Output the [X, Y] coordinate of the center of the cell containing the given text.  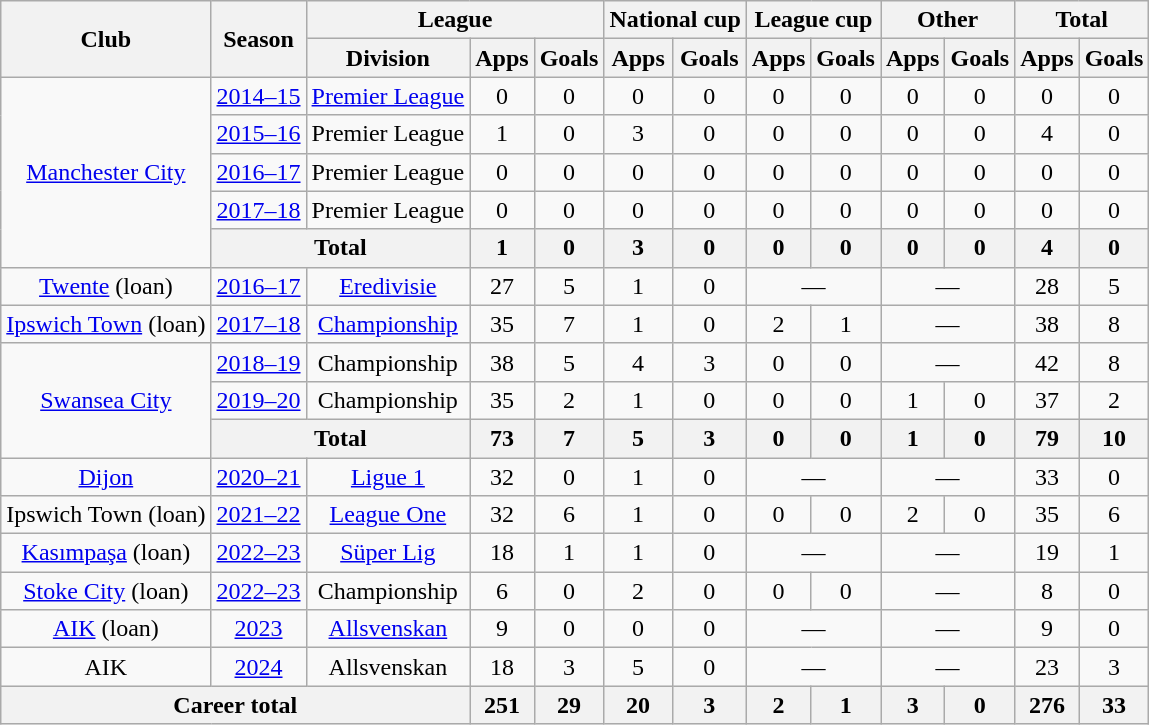
37 [1047, 400]
AIK [106, 667]
2015–16 [258, 134]
Kasımpaşa (loan) [106, 553]
2021–22 [258, 515]
10 [1114, 438]
Dijon [106, 477]
Season [258, 39]
Division [388, 58]
League One [388, 515]
Twente (loan) [106, 286]
Stoke City (loan) [106, 591]
2024 [258, 667]
276 [1047, 705]
42 [1047, 362]
28 [1047, 286]
AIK (loan) [106, 629]
2018–19 [258, 362]
20 [638, 705]
Eredivisie [388, 286]
Süper Lig [388, 553]
Career total [236, 705]
27 [502, 286]
23 [1047, 667]
251 [502, 705]
Swansea City [106, 400]
Other [947, 20]
League [455, 20]
2019–20 [258, 400]
Ligue 1 [388, 477]
19 [1047, 553]
2020–21 [258, 477]
79 [1047, 438]
2014–15 [258, 96]
Manchester City [106, 172]
2023 [258, 629]
League cup [813, 20]
National cup [675, 20]
Club [106, 39]
29 [569, 705]
73 [502, 438]
